Detect which cell encompasses the target text, then output its [X, Y] center coordinate. 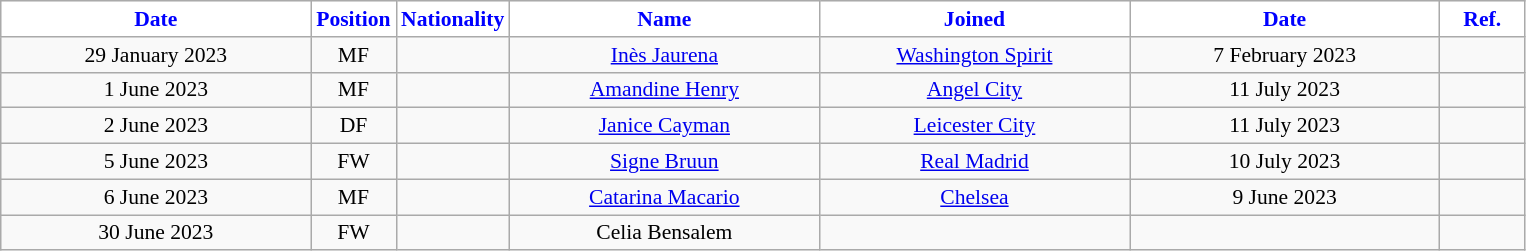
Ref. [1482, 19]
Amandine Henry [664, 90]
Angel City [974, 90]
Celia Bensalem [664, 233]
Chelsea [974, 197]
5 June 2023 [156, 162]
Signe Bruun [664, 162]
DF [354, 126]
Inès Jaurena [664, 55]
Leicester City [974, 126]
Catarina Macario [664, 197]
Name [664, 19]
7 February 2023 [1285, 55]
Position [354, 19]
Janice Cayman [664, 126]
6 June 2023 [156, 197]
9 June 2023 [1285, 197]
29 January 2023 [156, 55]
1 June 2023 [156, 90]
Real Madrid [974, 162]
2 June 2023 [156, 126]
Joined [974, 19]
Washington Spirit [974, 55]
Nationality [452, 19]
30 June 2023 [156, 233]
10 July 2023 [1285, 162]
